Search for the cell housing the specified text and yield its [X, Y] center coordinate. 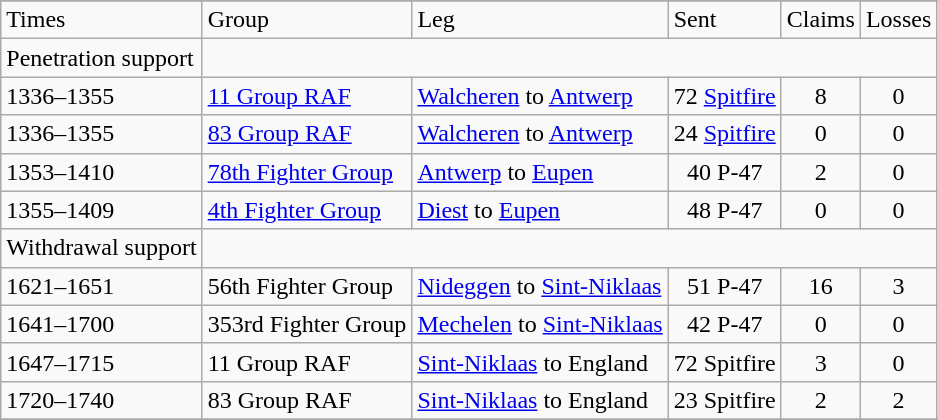
Penetration support [102, 58]
24 Spitfire [724, 134]
1355–1409 [102, 210]
Claims [820, 20]
1641–1700 [102, 324]
1720–1740 [102, 400]
78th Fighter Group [307, 172]
56th Fighter Group [307, 286]
353rd Fighter Group [307, 324]
Nideggen to Sint-Niklaas [540, 286]
Diest to Eupen [540, 210]
51 P-47 [724, 286]
16 [820, 286]
42 P-47 [724, 324]
1621–1651 [102, 286]
Group [307, 20]
23 Spitfire [724, 400]
48 P-47 [724, 210]
40 P-47 [724, 172]
Times [102, 20]
Withdrawal support [102, 248]
Leg [540, 20]
1353–1410 [102, 172]
1647–1715 [102, 362]
Losses [898, 20]
Mechelen to Sint-Niklaas [540, 324]
Antwerp to Eupen [540, 172]
4th Fighter Group [307, 210]
Sent [724, 20]
8 [820, 96]
